Return the [X, Y] coordinate for the center point of the cell that contains the specified text.  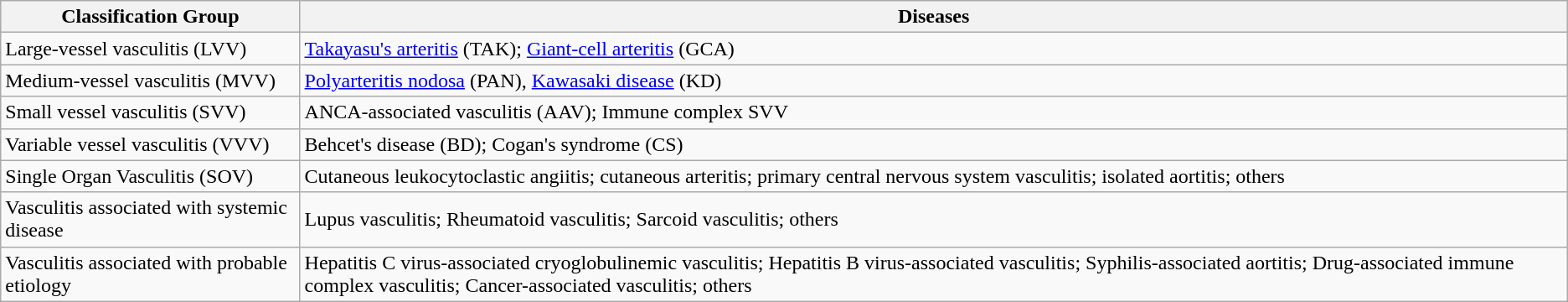
Takayasu's arteritis (TAK); Giant-cell arteritis (GCA) [933, 49]
ANCA-associated vasculitis (AAV); Immune complex SVV [933, 112]
Large-vessel vasculitis (LVV) [151, 49]
Vasculitis associated with probable etiology [151, 273]
Polyarteritis nodosa (PAN), Kawasaki disease (KD) [933, 81]
Vasculitis associated with systemic disease [151, 220]
Cutaneous leukocytoclastic angiitis; cutaneous arteritis; primary central nervous system vasculitis; isolated aortitis; others [933, 176]
Small vessel vasculitis (SVV) [151, 112]
Classification Group [151, 17]
Behcet's disease (BD); Cogan's syndrome (CS) [933, 144]
Medium-vessel vasculitis (MVV) [151, 81]
Variable vessel vasculitis (VVV) [151, 144]
Diseases [933, 17]
Lupus vasculitis; Rheumatoid vasculitis; Sarcoid vasculitis; others [933, 220]
Single Organ Vasculitis (SOV) [151, 176]
